Identify which cell holds the provided text, then report its [X, Y] central coordinate. 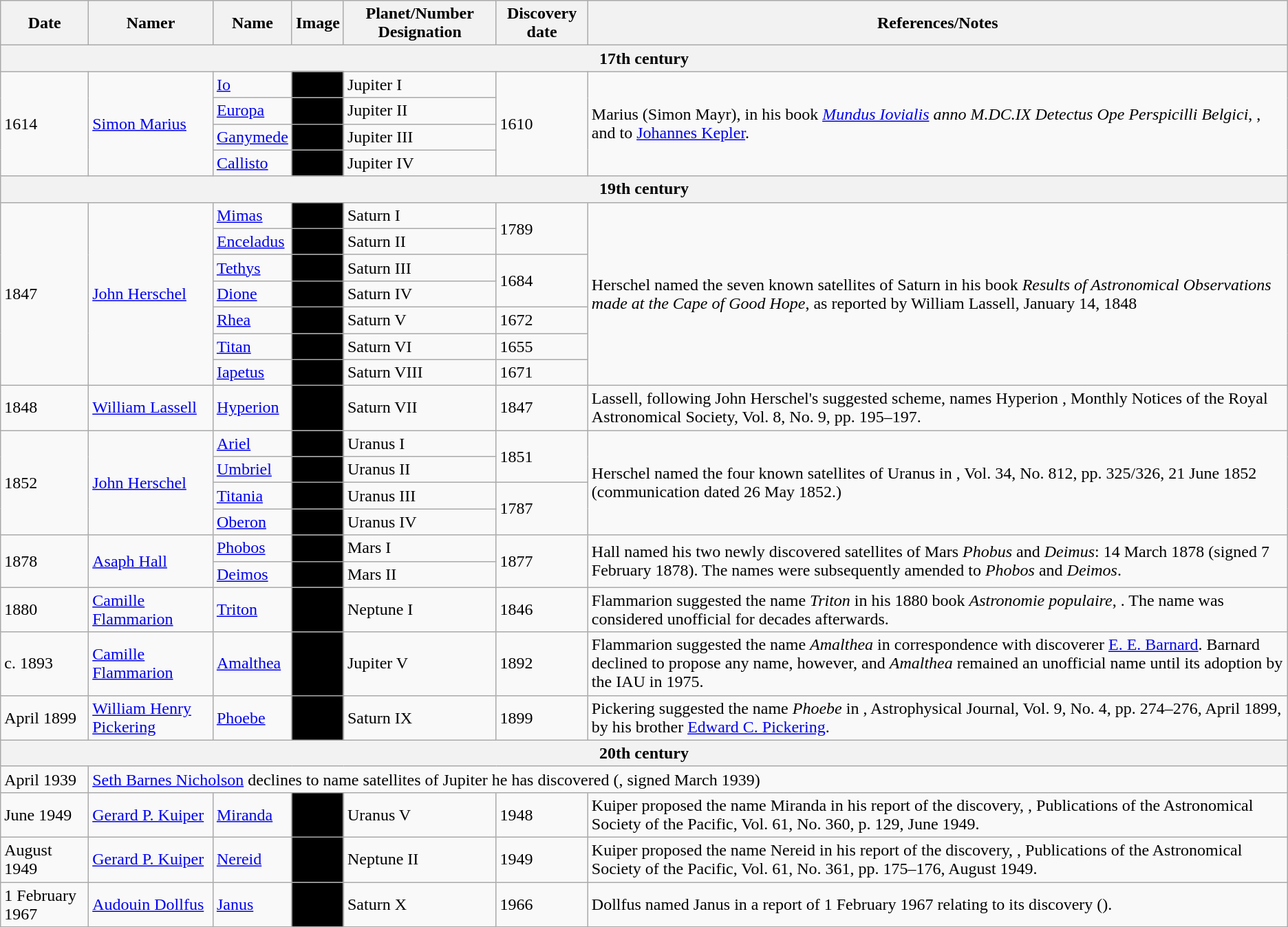
August 1949 [45, 860]
Seth Barnes Nicholson declines to name satellites of Jupiter he has discovered (, signed March 1939) [688, 779]
1672 [542, 320]
Marius (Simon Mayr), in his book Mundus Iovialis anno M.DC.IX Detectus Ope Perspicilli Belgici, , and to Johannes Kepler. [937, 124]
Herschel named the four known satellites of Uranus in , Vol. 34, No. 812, pp. 325/326, 21 June 1852 (communication dated 26 May 1852.) [937, 483]
Jupiter I [420, 85]
1671 [542, 373]
c. 1893 [45, 664]
Saturn III [420, 268]
Io [252, 85]
20th century [644, 753]
Titania [252, 496]
Uranus V [420, 814]
Enceladus [252, 241]
Saturn X [420, 904]
Oberon [252, 522]
1789 [542, 228]
Saturn IV [420, 294]
1966 [542, 904]
Neptune II [420, 860]
Deimos [252, 574]
1878 [45, 561]
Uranus II [420, 470]
Jupiter II [420, 111]
Jupiter III [420, 137]
References/Notes [937, 23]
Mars I [420, 548]
Ganymede [252, 137]
Europa [252, 111]
1899 [542, 718]
Discovery date [542, 23]
Miranda [252, 814]
William Henry Pickering [151, 718]
Saturn VI [420, 346]
Dollfus named Janus in a report of 1 February 1967 relating to its discovery (). [937, 904]
Tethys [252, 268]
Mars II [420, 574]
Amalthea [252, 664]
Phoebe [252, 718]
Umbriel [252, 470]
Namer [151, 23]
Audouin Dollfus [151, 904]
1851 [542, 457]
Neptune I [420, 609]
Uranus III [420, 496]
June 1949 [45, 814]
1880 [45, 609]
1846 [542, 609]
1684 [542, 281]
April 1899 [45, 718]
1852 [45, 483]
Iapetus [252, 373]
Saturn I [420, 215]
1848 [45, 408]
Pickering suggested the name Phoebe in , Astrophysical Journal, Vol. 9, No. 4, pp. 274–276, April 1899, by his brother Edward C. Pickering. [937, 718]
1 February 1967 [45, 904]
Titan [252, 346]
Image [318, 23]
Planet/Number Designation [420, 23]
1877 [542, 561]
1787 [542, 509]
Saturn VIII [420, 373]
19th century [644, 189]
1892 [542, 664]
1949 [542, 860]
Jupiter IV [420, 163]
Saturn VII [420, 408]
Jupiter V [420, 664]
William Lassell [151, 408]
Lassell, following John Herschel's suggested scheme, names Hyperion , Monthly Notices of the Royal Astronomical Society, Vol. 8, No. 9, pp. 195–197. [937, 408]
Flammarion suggested the name Triton in his 1880 book Astronomie populaire, . The name was considered unofficial for decades afterwards. [937, 609]
Janus [252, 904]
Phobos [252, 548]
17th century [644, 58]
Asaph Hall [151, 561]
Mimas [252, 215]
Saturn V [420, 320]
Saturn IX [420, 718]
1614 [45, 124]
Date [45, 23]
Callisto [252, 163]
Triton [252, 609]
Rhea [252, 320]
1610 [542, 124]
April 1939 [45, 779]
Ariel [252, 444]
Saturn II [420, 241]
Dione [252, 294]
Uranus I [420, 444]
Nereid [252, 860]
1655 [542, 346]
Hyperion [252, 408]
Simon Marius [151, 124]
Uranus IV [420, 522]
Name [252, 23]
1948 [542, 814]
